From the cell containing the given text, extract its center point as [x, y] coordinate. 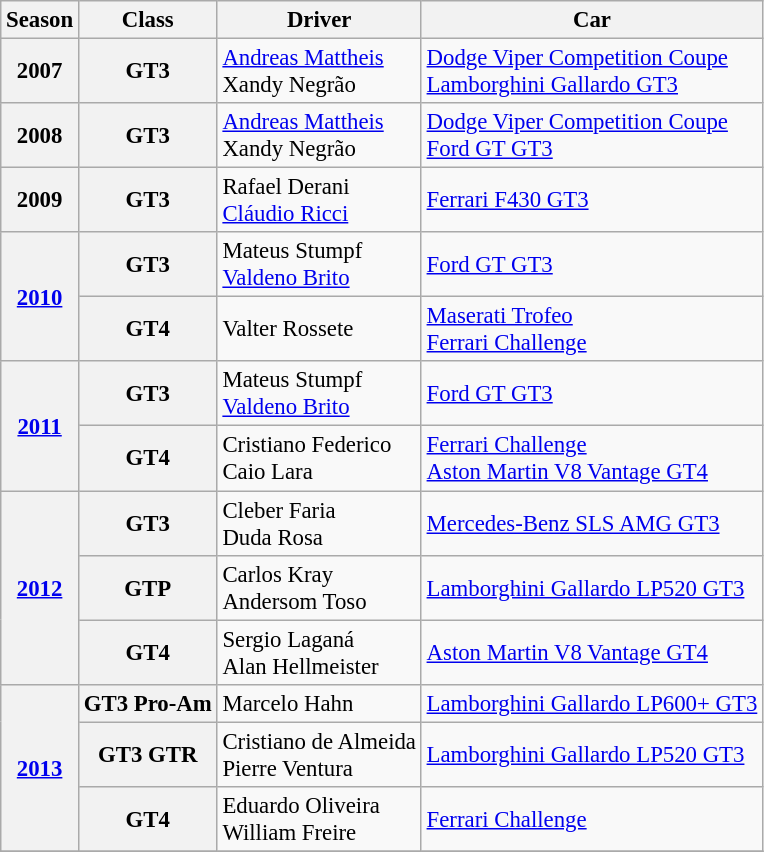
Carlos Kray Andersom Toso [319, 588]
GT3 Pro-Am [148, 703]
Ferrari Challenge [592, 820]
Lamborghini Gallardo LP600+ GT3 [592, 703]
Mercedes-Benz SLS AMG GT3 [592, 524]
2007 [40, 72]
2011 [40, 426]
2008 [40, 136]
2012 [40, 588]
GTP [148, 588]
Ferrari ChallengeAston Martin V8 Vantage GT4 [592, 458]
2009 [40, 200]
Dodge Viper Competition CoupeLamborghini Gallardo GT3 [592, 72]
Cleber Faria Duda Rosa [319, 524]
Maserati TrofeoFerrari Challenge [592, 330]
Class [148, 20]
Driver [319, 20]
Car [592, 20]
GT3 GTR [148, 754]
Cristiano de Almeida Pierre Ventura [319, 754]
Season [40, 20]
Valter Rossete [319, 330]
Marcelo Hahn [319, 703]
Ferrari F430 GT3 [592, 200]
2013 [40, 768]
Cristiano Federico Caio Lara [319, 458]
Aston Martin V8 Vantage GT4 [592, 652]
Dodge Viper Competition CoupeFord GT GT3 [592, 136]
Rafael Derani Cláudio Ricci [319, 200]
Sergio Laganá Alan Hellmeister [319, 652]
2010 [40, 296]
Eduardo Oliveira William Freire [319, 820]
